Scan for the cell matching the given text and deliver its (X, Y) coordinate at center. 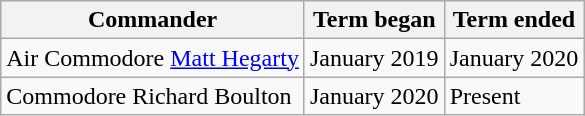
Term began (374, 20)
Air Commodore Matt Hegarty (153, 58)
Present (514, 96)
Commander (153, 20)
Term ended (514, 20)
January 2019 (374, 58)
Commodore Richard Boulton (153, 96)
